Return (x, y) of the center of cell containing provided text 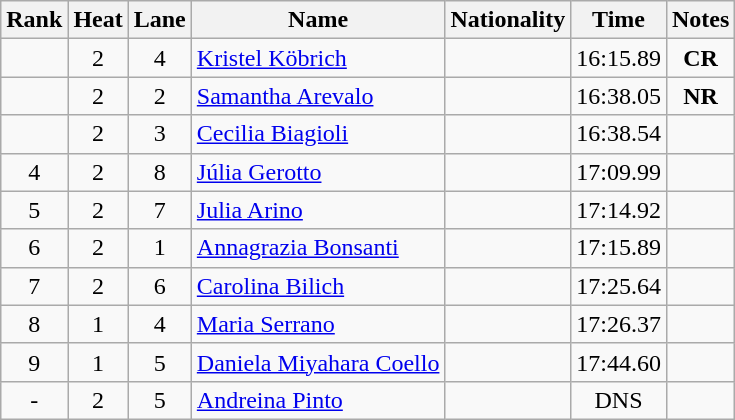
Heat (98, 20)
Notes (700, 20)
16:38.05 (619, 96)
Maria Serrano (318, 324)
Cecilia Biagioli (318, 134)
17:44.60 (619, 362)
16:38.54 (619, 134)
9 (34, 362)
Rank (34, 20)
CR (700, 58)
17:26.37 (619, 324)
17:09.99 (619, 172)
Time (619, 20)
Daniela Miyahara Coello (318, 362)
17:15.89 (619, 248)
Andreina Pinto (318, 400)
3 (160, 134)
DNS (619, 400)
17:25.64 (619, 286)
Carolina Bilich (318, 286)
Kristel Köbrich (318, 58)
- (34, 400)
Annagrazia Bonsanti (318, 248)
Name (318, 20)
NR (700, 96)
Lane (160, 20)
Nationality (508, 20)
16:15.89 (619, 58)
Julia Arino (318, 210)
Júlia Gerotto (318, 172)
17:14.92 (619, 210)
Samantha Arevalo (318, 96)
